Locate the cell with the specified text and output its (X, Y) center coordinate. 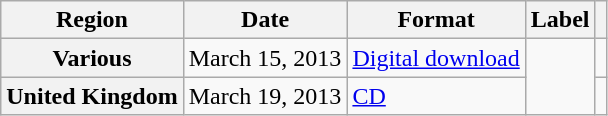
CD (436, 96)
March 19, 2013 (265, 96)
Format (436, 20)
Date (265, 20)
March 15, 2013 (265, 58)
Digital download (436, 58)
United Kingdom (92, 96)
Various (92, 58)
Label (560, 20)
Region (92, 20)
